Determine the [X, Y] coordinate at the center of the cell enclosing the given text.  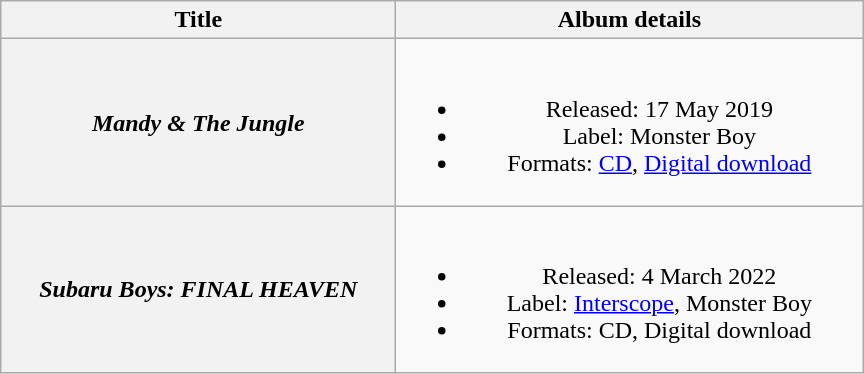
Released: 4 March 2022Label: Interscope, Monster BoyFormats: CD, Digital download [630, 290]
Subaru Boys: FINAL HEAVEN [198, 290]
Released: 17 May 2019Label: Monster BoyFormats: CD, Digital download [630, 122]
Mandy & The Jungle [198, 122]
Title [198, 20]
Album details [630, 20]
